Find where the given text appears and provide that cell's center as [x, y] coordinate. 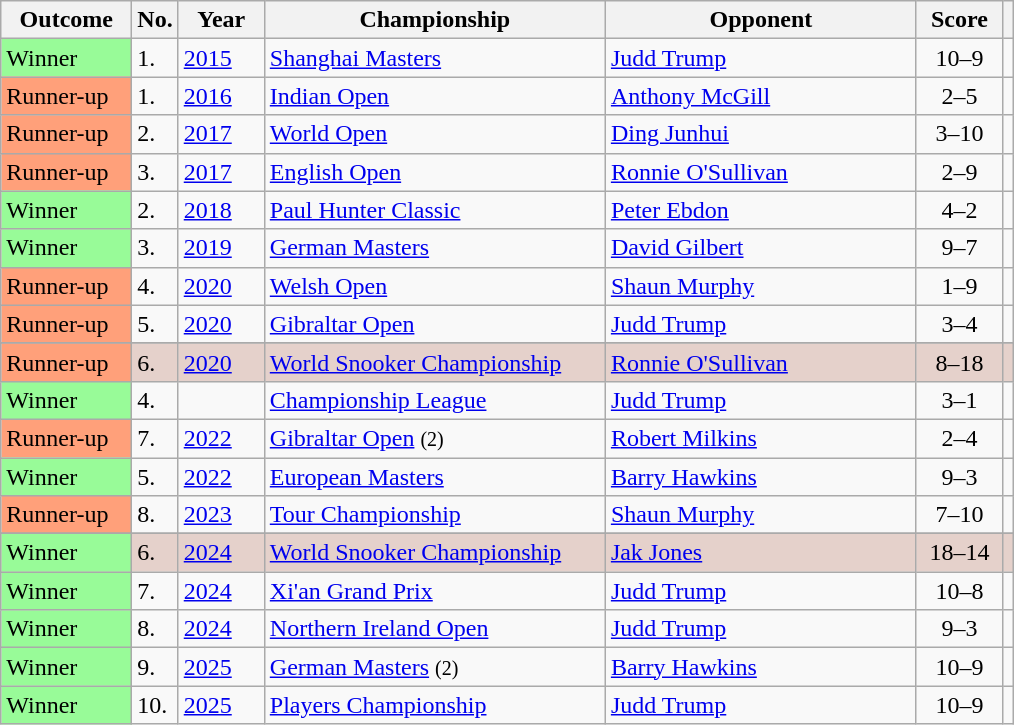
Gibraltar Open (2) [434, 438]
German Masters [434, 248]
2016 [221, 96]
Paul Hunter Classic [434, 210]
Shanghai Masters [434, 58]
Indian Open [434, 96]
Championship League [434, 400]
German Masters (2) [434, 667]
3–10 [959, 134]
David Gilbert [760, 248]
Gibraltar Open [434, 324]
3–1 [959, 400]
3–4 [959, 324]
Robert Milkins [760, 438]
2019 [221, 248]
9. [155, 667]
Xi'an Grand Prix [434, 591]
2023 [221, 515]
Score [959, 20]
Opponent [760, 20]
Anthony McGill [760, 96]
Outcome [66, 20]
7–10 [959, 515]
No. [155, 20]
Northern Ireland Open [434, 629]
Players Championship [434, 705]
18–14 [959, 553]
European Masters [434, 477]
10–8 [959, 591]
Peter Ebdon [760, 210]
Jak Jones [760, 553]
World Open [434, 134]
8–18 [959, 362]
4–2 [959, 210]
2015 [221, 58]
Championship [434, 20]
2–4 [959, 438]
Tour Championship [434, 515]
Year [221, 20]
Ding Junhui [760, 134]
2018 [221, 210]
1–9 [959, 286]
2–9 [959, 172]
2–5 [959, 96]
English Open [434, 172]
10. [155, 705]
Welsh Open [434, 286]
9–7 [959, 248]
